Extract the (X, Y) coordinate from the center of the cell holding the provided text.  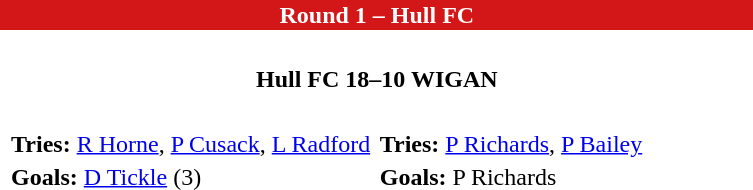
Hull FC 18–10 WIGAN (376, 79)
Tries: P Richards, P Bailey (561, 144)
Tries: R Horne, P Cusack, L Radford (193, 144)
Round 1 – Hull FC (377, 15)
